Locate the cell with the specified text and output its (x, y) center coordinate. 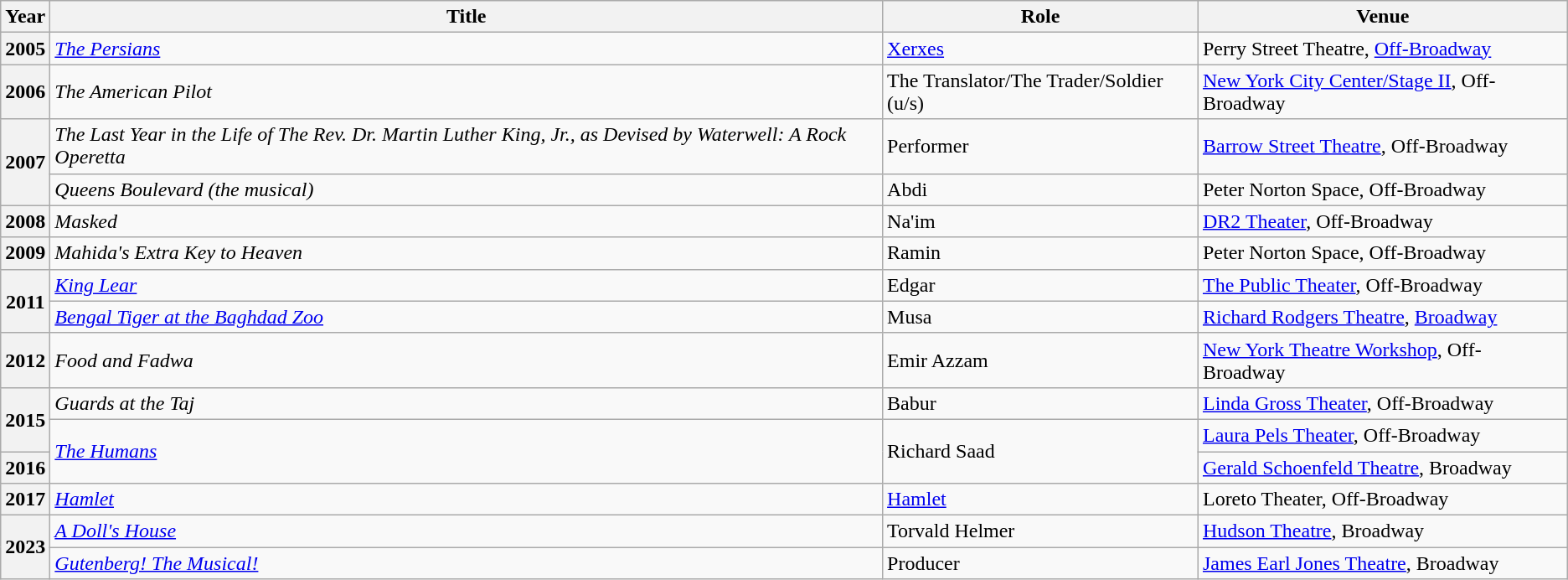
Gutenberg! The Musical! (467, 563)
Year (25, 17)
The Translator/The Trader/Soldier (u/s) (1040, 92)
Richard Rodgers Theatre, Broadway (1382, 317)
Bengal Tiger at the Baghdad Zoo (467, 317)
Loreto Theater, Off-Broadway (1382, 500)
2017 (25, 500)
The American Pilot (467, 92)
Venue (1382, 17)
Hudson Theatre, Broadway (1382, 531)
2011 (25, 301)
Gerald Schoenfeld Theatre, Broadway (1382, 467)
New York City Center/Stage II, Off-Broadway (1382, 92)
Babur (1040, 403)
2016 (25, 467)
2023 (25, 547)
The Public Theater, Off-Broadway (1382, 285)
Masked (467, 221)
Linda Gross Theater, Off-Broadway (1382, 403)
A Doll's House (467, 531)
2007 (25, 163)
The Last Year in the Life of The Rev. Dr. Martin Luther King, Jr., as Devised by Waterwell: A Rock Operetta (467, 146)
2012 (25, 360)
Guards at the Taj (467, 403)
The Persians (467, 49)
King Lear (467, 285)
Role (1040, 17)
DR2 Theater, Off-Broadway (1382, 221)
Producer (1040, 563)
2005 (25, 49)
Perry Street Theatre, Off-Broadway (1382, 49)
Barrow Street Theatre, Off-Broadway (1382, 146)
2008 (25, 221)
Richard Saad (1040, 451)
Emir Azzam (1040, 360)
2015 (25, 419)
Queens Boulevard (the musical) (467, 189)
2006 (25, 92)
Na'im (1040, 221)
Xerxes (1040, 49)
The Humans (467, 451)
Torvald Helmer (1040, 531)
Edgar (1040, 285)
Mahida's Extra Key to Heaven (467, 253)
Food and Fadwa (467, 360)
Abdi (1040, 189)
Title (467, 17)
Laura Pels Theater, Off-Broadway (1382, 435)
Performer (1040, 146)
2009 (25, 253)
Ramin (1040, 253)
New York Theatre Workshop, Off-Broadway (1382, 360)
James Earl Jones Theatre, Broadway (1382, 563)
Musa (1040, 317)
